Identify which cell holds the provided text, then report its (X, Y) central coordinate. 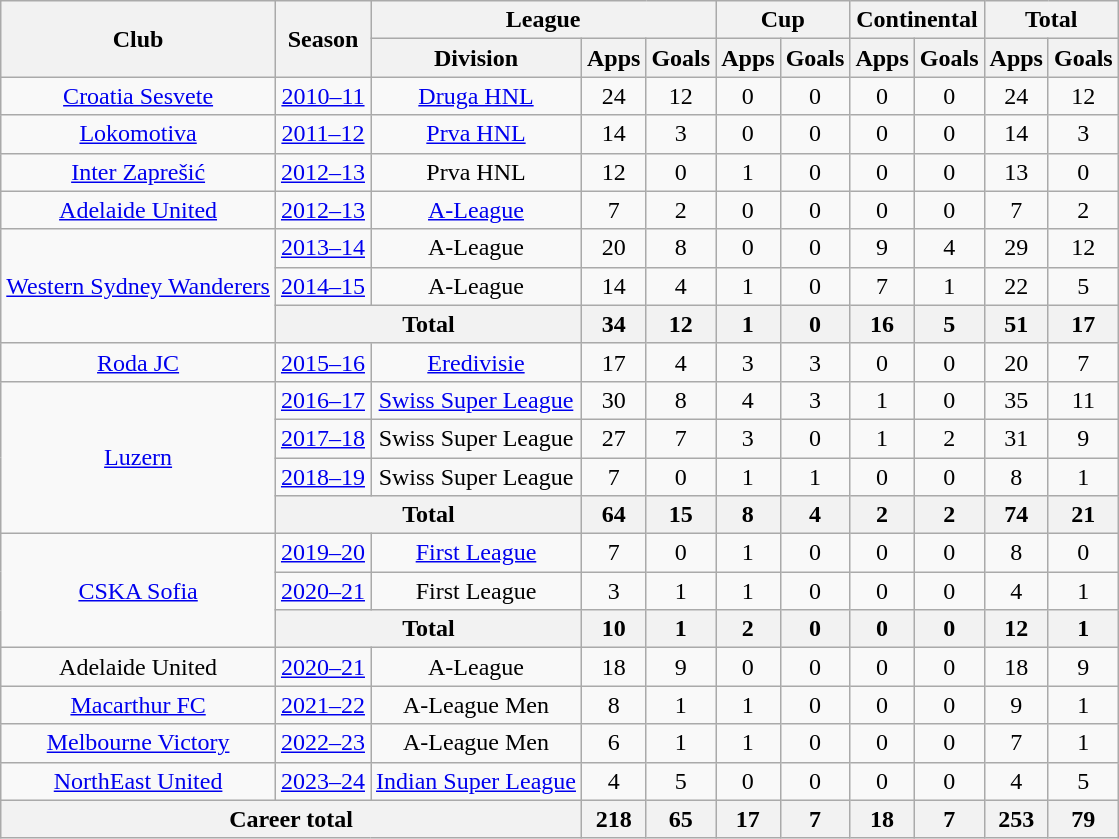
Melbourne Victory (138, 743)
253 (1016, 819)
30 (613, 400)
NorthEast United (138, 781)
Club (138, 39)
22 (1016, 286)
2018–19 (322, 477)
51 (1016, 324)
2022–23 (322, 743)
218 (613, 819)
2017–18 (322, 438)
29 (1016, 248)
2015–16 (322, 362)
Luzern (138, 457)
League (542, 20)
10 (613, 629)
65 (681, 819)
79 (1083, 819)
2010–11 (322, 96)
2019–20 (322, 553)
Eredivisie (476, 362)
Cup (783, 20)
13 (1016, 172)
31 (1016, 438)
Season (322, 39)
Druga HNL (476, 96)
Career total (292, 819)
21 (1083, 515)
74 (1016, 515)
Croatia Sesvete (138, 96)
34 (613, 324)
Indian Super League (476, 781)
16 (882, 324)
2013–14 (322, 248)
35 (1016, 400)
2016–17 (322, 400)
2021–22 (322, 705)
27 (613, 438)
15 (681, 515)
2011–12 (322, 134)
2014–15 (322, 286)
Western Sydney Wanderers (138, 286)
6 (613, 743)
Lokomotiva (138, 134)
64 (613, 515)
Division (476, 58)
Continental (917, 20)
CSKA Sofia (138, 591)
Macarthur FC (138, 705)
Inter Zaprešić (138, 172)
2023–24 (322, 781)
11 (1083, 400)
Roda JC (138, 362)
